Pinpoint the cell where the given text exists, returning its [X, Y] midpoint coordinate. 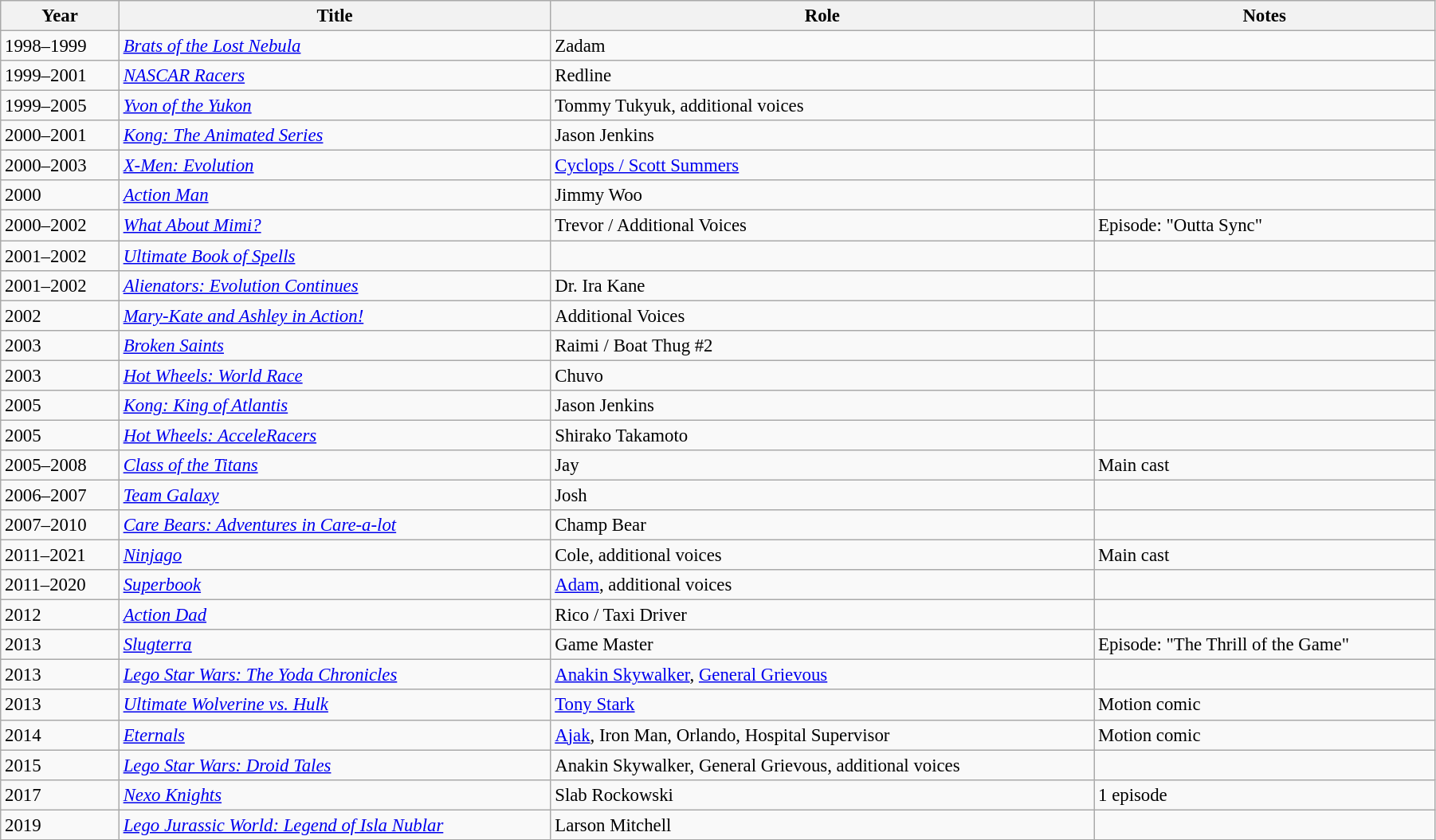
Broken Saints [335, 345]
Larson Mitchell [822, 825]
Trevor / Additional Voices [822, 226]
Role [822, 16]
Redline [822, 76]
2000–2001 [61, 135]
2011–2020 [61, 585]
Title [335, 16]
2012 [61, 615]
Lego Jurassic World: Legend of Isla Nublar [335, 825]
Jimmy Woo [822, 195]
2005–2008 [61, 465]
Lego Star Wars: Droid Tales [335, 765]
Anakin Skywalker, General Grievous, additional voices [822, 765]
Action Dad [335, 615]
Team Galaxy [335, 495]
Action Man [335, 195]
Notes [1265, 16]
Episode: "The Thrill of the Game" [1265, 645]
Hot Wheels: AcceleRacers [335, 435]
1998–1999 [61, 46]
1999–2005 [61, 106]
Dr. Ira Kane [822, 285]
Anakin Skywalker, General Grievous [822, 675]
Brats of the Lost Nebula [335, 46]
2006–2007 [61, 495]
Episode: "Outta Sync" [1265, 226]
Slugterra [335, 645]
Cyclops / Scott Summers [822, 166]
Chuvo [822, 375]
Shirako Takamoto [822, 435]
Kong: The Animated Series [335, 135]
Champ Bear [822, 525]
2019 [61, 825]
Ajak, Iron Man, Orlando, Hospital Supervisor [822, 735]
Ultimate Wolverine vs. Hulk [335, 705]
1999–2001 [61, 76]
Mary-Kate and Ashley in Action! [335, 316]
Raimi / Boat Thug #2 [822, 345]
Slab Rockowski [822, 795]
Care Bears: Adventures in Care-a-lot [335, 525]
Lego Star Wars: The Yoda Chronicles [335, 675]
Kong: King of Atlantis [335, 406]
2015 [61, 765]
2000–2003 [61, 166]
Eternals [335, 735]
What About Mimi? [335, 226]
Nexo Knights [335, 795]
Jay [822, 465]
Tommy Tukyuk, additional voices [822, 106]
2011–2021 [61, 555]
2000–2002 [61, 226]
Tony Stark [822, 705]
Game Master [822, 645]
Yvon of the Yukon [335, 106]
Additional Voices [822, 316]
Rico / Taxi Driver [822, 615]
Hot Wheels: World Race [335, 375]
Ultimate Book of Spells [335, 256]
Ninjago [335, 555]
1 episode [1265, 795]
X-Men: Evolution [335, 166]
2014 [61, 735]
Alienators: Evolution Continues [335, 285]
NASCAR Racers [335, 76]
Cole, additional voices [822, 555]
Superbook [335, 585]
2017 [61, 795]
Zadam [822, 46]
2007–2010 [61, 525]
Year [61, 16]
Class of the Titans [335, 465]
2002 [61, 316]
2000 [61, 195]
Josh [822, 495]
Adam, additional voices [822, 585]
